Identify which cell holds the provided text, then report its [x, y] central coordinate. 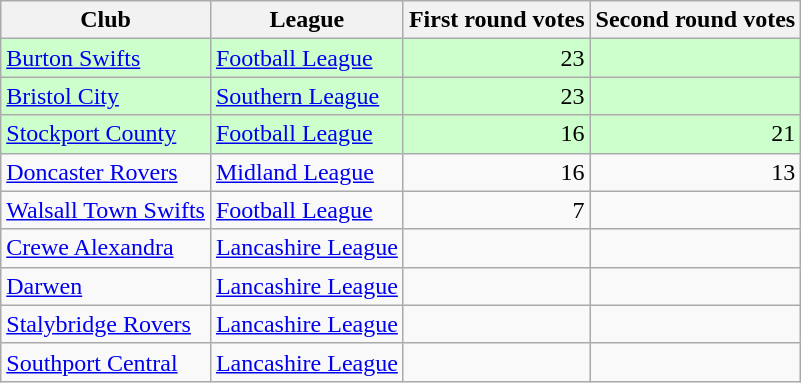
Bristol City [106, 96]
Doncaster Rovers [106, 172]
Darwen [106, 286]
13 [696, 172]
Southport Central [106, 362]
Club [106, 20]
Crewe Alexandra [106, 248]
21 [696, 134]
Stockport County [106, 134]
Southern League [306, 96]
First round votes [496, 20]
Walsall Town Swifts [106, 210]
Second round votes [696, 20]
Stalybridge Rovers [106, 324]
Midland League [306, 172]
Burton Swifts [106, 58]
7 [496, 210]
League [306, 20]
